Determine the [x, y] coordinate at the center of the cell enclosing the given text.  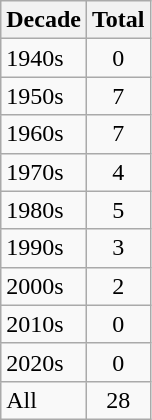
1940s [44, 58]
2020s [44, 362]
1980s [44, 210]
28 [118, 400]
2 [118, 286]
1970s [44, 172]
Decade [44, 20]
4 [118, 172]
1950s [44, 96]
1960s [44, 134]
5 [118, 210]
1990s [44, 248]
2000s [44, 286]
2010s [44, 324]
Total [118, 20]
3 [118, 248]
All [44, 400]
